Extract the (x, y) coordinate from the center of the cell holding the provided text.  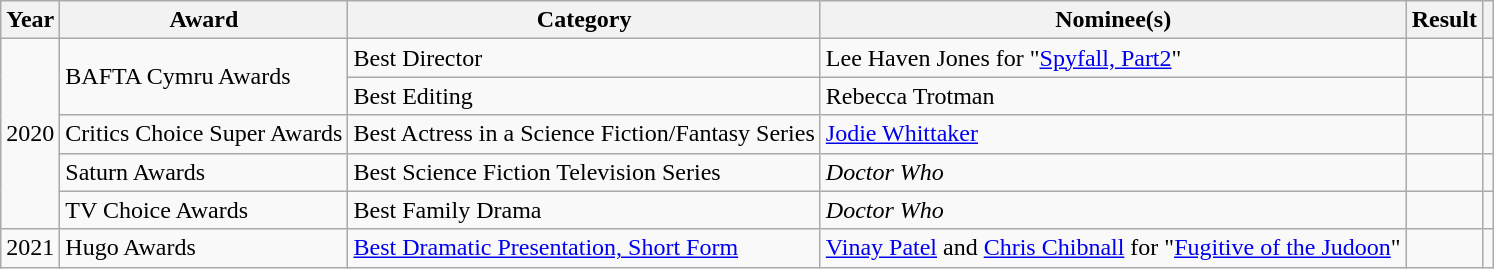
Critics Choice Super Awards (204, 134)
Best Actress in a Science Fiction/Fantasy Series (584, 134)
Award (204, 20)
Year (30, 20)
Result (1444, 20)
Jodie Whittaker (1113, 134)
Hugo Awards (204, 248)
TV Choice Awards (204, 210)
2021 (30, 248)
Best Editing (584, 96)
Best Family Drama (584, 210)
Best Director (584, 58)
Lee Haven Jones for "Spyfall, Part2" (1113, 58)
Category (584, 20)
Nominee(s) (1113, 20)
Saturn Awards (204, 172)
Best Science Fiction Television Series (584, 172)
Vinay Patel and Chris Chibnall for "Fugitive of the Judoon" (1113, 248)
Best Dramatic Presentation, Short Form (584, 248)
BAFTA Cymru Awards (204, 77)
2020 (30, 134)
Rebecca Trotman (1113, 96)
